From the cell containing the given text, extract its center point as [X, Y] coordinate. 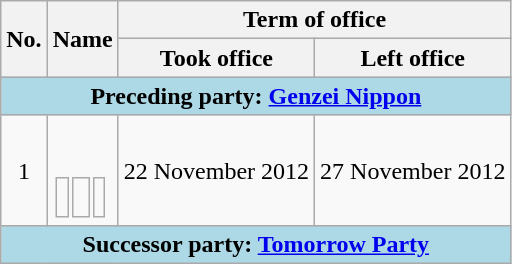
Successor party: Tomorrow Party [256, 245]
Name [82, 39]
No. [24, 39]
Took office [216, 58]
Left office [413, 58]
Term of office [314, 20]
1 [24, 170]
Preceding party: Genzei Nippon [256, 96]
22 November 2012 [216, 170]
27 November 2012 [413, 170]
